Detect which cell encompasses the target text, then output its [x, y] center coordinate. 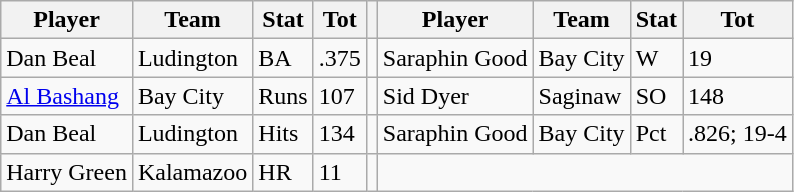
148 [738, 96]
W [656, 58]
.826; 19-4 [738, 134]
Sid Dyer [455, 96]
Pct [656, 134]
Al Bashang [67, 96]
Hits [283, 134]
.375 [340, 58]
SO [656, 96]
11 [340, 172]
Saginaw [582, 96]
134 [340, 134]
Runs [283, 96]
Harry Green [67, 172]
HR [283, 172]
19 [738, 58]
Kalamazoo [192, 172]
BA [283, 58]
107 [340, 96]
